For the text-containing cell, return its midpoint in (x, y) coordinate format. 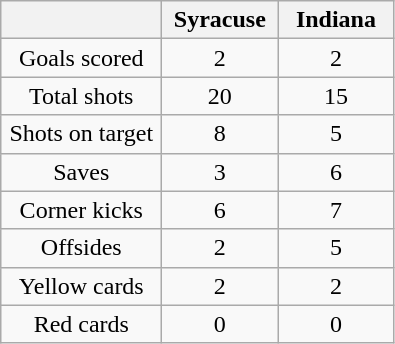
7 (336, 210)
8 (220, 134)
Yellow cards (82, 286)
Indiana (336, 20)
Total shots (82, 96)
Saves (82, 172)
15 (336, 96)
3 (220, 172)
Goals scored (82, 58)
Corner kicks (82, 210)
Red cards (82, 324)
Syracuse (220, 20)
Shots on target (82, 134)
20 (220, 96)
Offsides (82, 248)
